Search for the cell housing the specified text and yield its [X, Y] center coordinate. 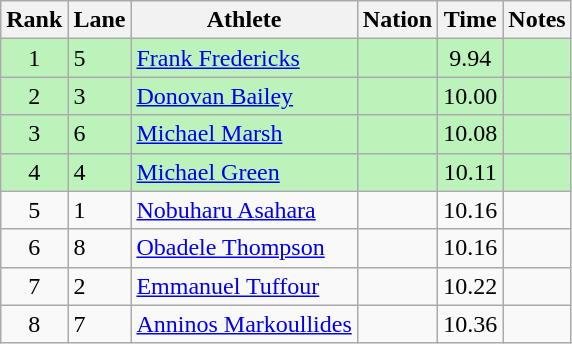
Athlete [244, 20]
10.11 [470, 172]
Notes [537, 20]
Michael Marsh [244, 134]
10.22 [470, 286]
Nation [397, 20]
Rank [34, 20]
Nobuharu Asahara [244, 210]
Anninos Markoullides [244, 324]
Michael Green [244, 172]
9.94 [470, 58]
Donovan Bailey [244, 96]
10.36 [470, 324]
10.00 [470, 96]
Lane [100, 20]
Obadele Thompson [244, 248]
Time [470, 20]
Frank Fredericks [244, 58]
Emmanuel Tuffour [244, 286]
10.08 [470, 134]
